Scan for the cell matching the given text and deliver its [X, Y] coordinate at center. 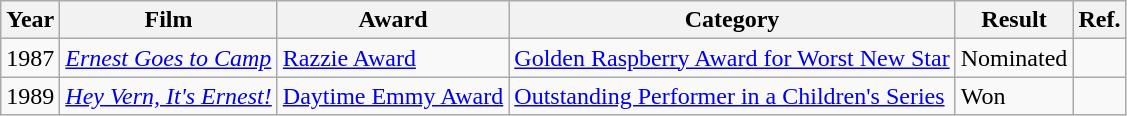
Daytime Emmy Award [392, 96]
Category [732, 20]
Razzie Award [392, 58]
Won [1014, 96]
Ernest Goes to Camp [168, 58]
1987 [30, 58]
Nominated [1014, 58]
1989 [30, 96]
Hey Vern, It's Ernest! [168, 96]
Result [1014, 20]
Award [392, 20]
Film [168, 20]
Year [30, 20]
Outstanding Performer in a Children's Series [732, 96]
Golden Raspberry Award for Worst New Star [732, 58]
Ref. [1100, 20]
